Determine the (x, y) coordinate at the center of the cell enclosing the given text.  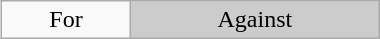
Against (254, 20)
For (66, 20)
